Search for the cell housing the specified text and yield its (X, Y) center coordinate. 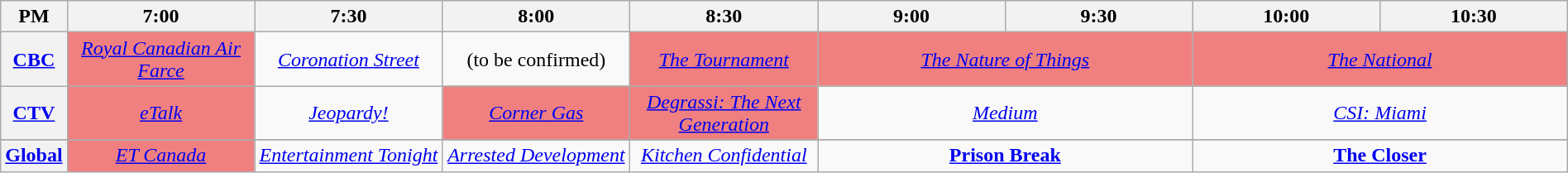
eTalk (160, 113)
Kitchen Confidential (724, 156)
Corner Gas (536, 113)
10:30 (1474, 17)
The Nature of Things (1006, 60)
ET Canada (160, 156)
7:00 (160, 17)
The Closer (1379, 156)
CSI: Miami (1379, 113)
The Tournament (724, 60)
7:30 (349, 17)
CTV (34, 113)
PM (34, 17)
Arrested Development (536, 156)
Global (34, 156)
9:30 (1098, 17)
(to be confirmed) (536, 60)
10:00 (1287, 17)
9:00 (911, 17)
Medium (1006, 113)
Prison Break (1006, 156)
Royal Canadian Air Farce (160, 60)
Coronation Street (349, 60)
Jeopardy! (349, 113)
Entertainment Tonight (349, 156)
The National (1379, 60)
Degrassi: The Next Generation (724, 113)
8:00 (536, 17)
8:30 (724, 17)
CBC (34, 60)
